Capture the cell that displays the provided text and extract its (x, y) central coordinate. 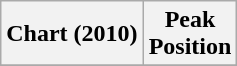
PeakPosition (190, 34)
Chart (2010) (72, 34)
